From the cell containing the given text, extract its center point as (X, Y) coordinate. 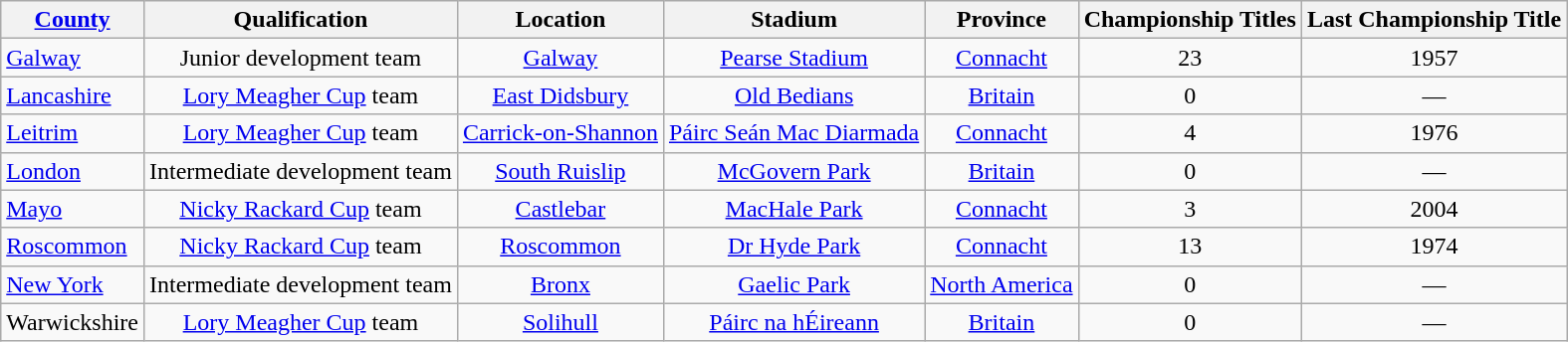
McGovern Park (793, 171)
New York (73, 284)
23 (1190, 58)
Warwickshire (73, 322)
Province (1002, 20)
Stadium (793, 20)
Dr Hyde Park (793, 247)
Bronx (560, 284)
1976 (1434, 133)
Leitrim (73, 133)
Last Championship Title (1434, 20)
Junior development team (301, 58)
2004 (1434, 209)
North America (1002, 284)
Páirc na hÉireann (793, 322)
Location (560, 20)
13 (1190, 247)
Qualification (301, 20)
MacHale Park (793, 209)
1974 (1434, 247)
Mayo (73, 209)
South Ruislip (560, 171)
Páirc Seán Mac Diarmada (793, 133)
Pearse Stadium (793, 58)
Championship Titles (1190, 20)
East Didsbury (560, 95)
London (73, 171)
Solihull (560, 322)
Old Bedians (793, 95)
Lancashire (73, 95)
1957 (1434, 58)
Gaelic Park (793, 284)
Carrick-on-Shannon (560, 133)
County (73, 20)
3 (1190, 209)
4 (1190, 133)
Castlebar (560, 209)
